Scan for the cell matching the given text and deliver its (X, Y) coordinate at center. 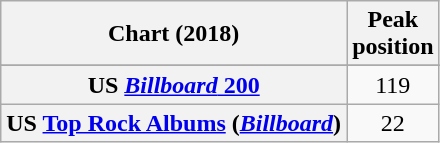
119 (393, 85)
22 (393, 123)
Peak position (393, 34)
Chart (2018) (174, 34)
US Top Rock Albums (Billboard) (174, 123)
US Billboard 200 (174, 85)
